Determine the (x, y) coordinate at the center of the cell enclosing the given text.  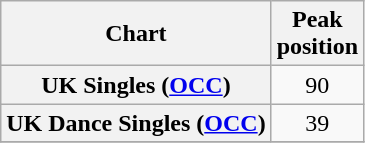
39 (317, 123)
UK Dance Singles (OCC) (136, 123)
90 (317, 85)
Peakposition (317, 34)
Chart (136, 34)
UK Singles (OCC) (136, 85)
